For the text-containing cell, return its midpoint in (X, Y) coordinate format. 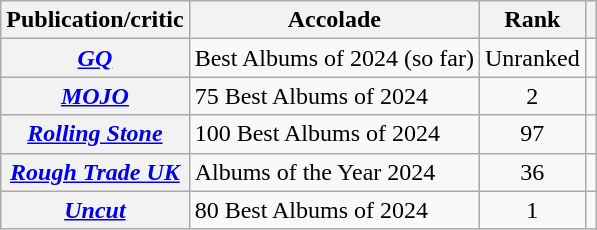
Albums of the Year 2024 (334, 172)
1 (532, 210)
Uncut (95, 210)
Rolling Stone (95, 134)
Publication/critic (95, 20)
Accolade (334, 20)
97 (532, 134)
75 Best Albums of 2024 (334, 96)
2 (532, 96)
Rough Trade UK (95, 172)
GQ (95, 58)
Best Albums of 2024 (so far) (334, 58)
80 Best Albums of 2024 (334, 210)
100 Best Albums of 2024 (334, 134)
Rank (532, 20)
Unranked (532, 58)
MOJO (95, 96)
36 (532, 172)
